Extract the (X, Y) coordinate from the center of the cell holding the provided text.  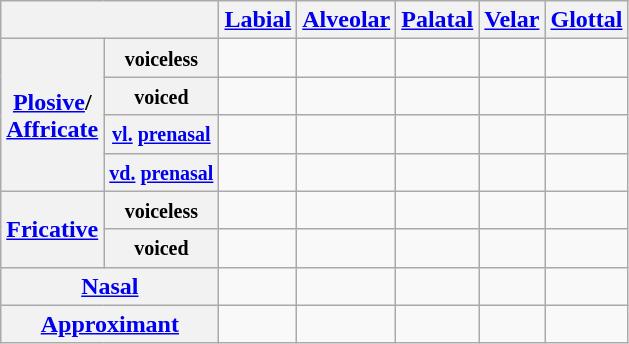
vd. prenasal (162, 172)
Labial (258, 20)
Velar (512, 20)
Palatal (438, 20)
Approximant (110, 324)
Plosive/Affricate (52, 115)
Alveolar (346, 20)
Nasal (110, 286)
Glottal (586, 20)
vl. prenasal (162, 134)
Fricative (52, 229)
